Extract the (X, Y) coordinate from the center of the cell holding the provided text.  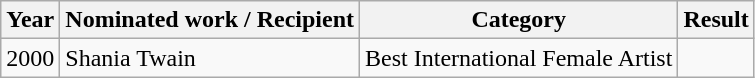
Shania Twain (210, 58)
Nominated work / Recipient (210, 20)
Year (30, 20)
2000 (30, 58)
Category (519, 20)
Best International Female Artist (519, 58)
Result (716, 20)
